Pinpoint the cell where the given text exists, returning its [x, y] midpoint coordinate. 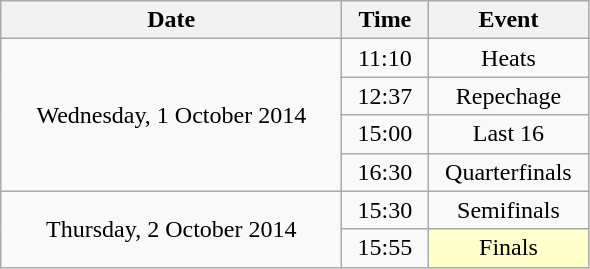
Wednesday, 1 October 2014 [172, 115]
15:30 [385, 210]
Semifinals [508, 210]
Last 16 [508, 134]
Heats [508, 58]
16:30 [385, 172]
Finals [508, 248]
Time [385, 20]
Event [508, 20]
15:00 [385, 134]
Quarterfinals [508, 172]
15:55 [385, 248]
11:10 [385, 58]
12:37 [385, 96]
Thursday, 2 October 2014 [172, 229]
Repechage [508, 96]
Date [172, 20]
